Output the [x, y] coordinate of the center of the cell containing the given text.  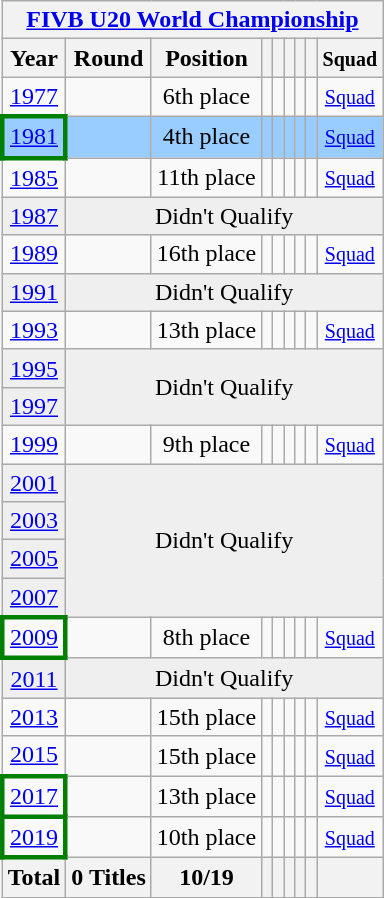
1997 [34, 406]
11th place [206, 178]
8th place [206, 638]
Year [34, 58]
1991 [34, 292]
10th place [206, 838]
16th place [206, 254]
Position [206, 58]
6th place [206, 97]
4th place [206, 136]
1993 [34, 330]
1981 [34, 136]
2015 [34, 756]
1989 [34, 254]
9th place [206, 444]
1977 [34, 97]
1985 [34, 178]
2011 [34, 678]
2009 [34, 638]
0 Titles [109, 878]
2005 [34, 559]
Total [34, 878]
2001 [34, 483]
2003 [34, 521]
2007 [34, 598]
10/19 [206, 878]
2019 [34, 838]
Round [109, 58]
2017 [34, 796]
1995 [34, 368]
1987 [34, 216]
1999 [34, 444]
2013 [34, 717]
FIVB U20 World Championship [192, 20]
